Provide the (x, y) coordinate of the cell's center where the given text is located.  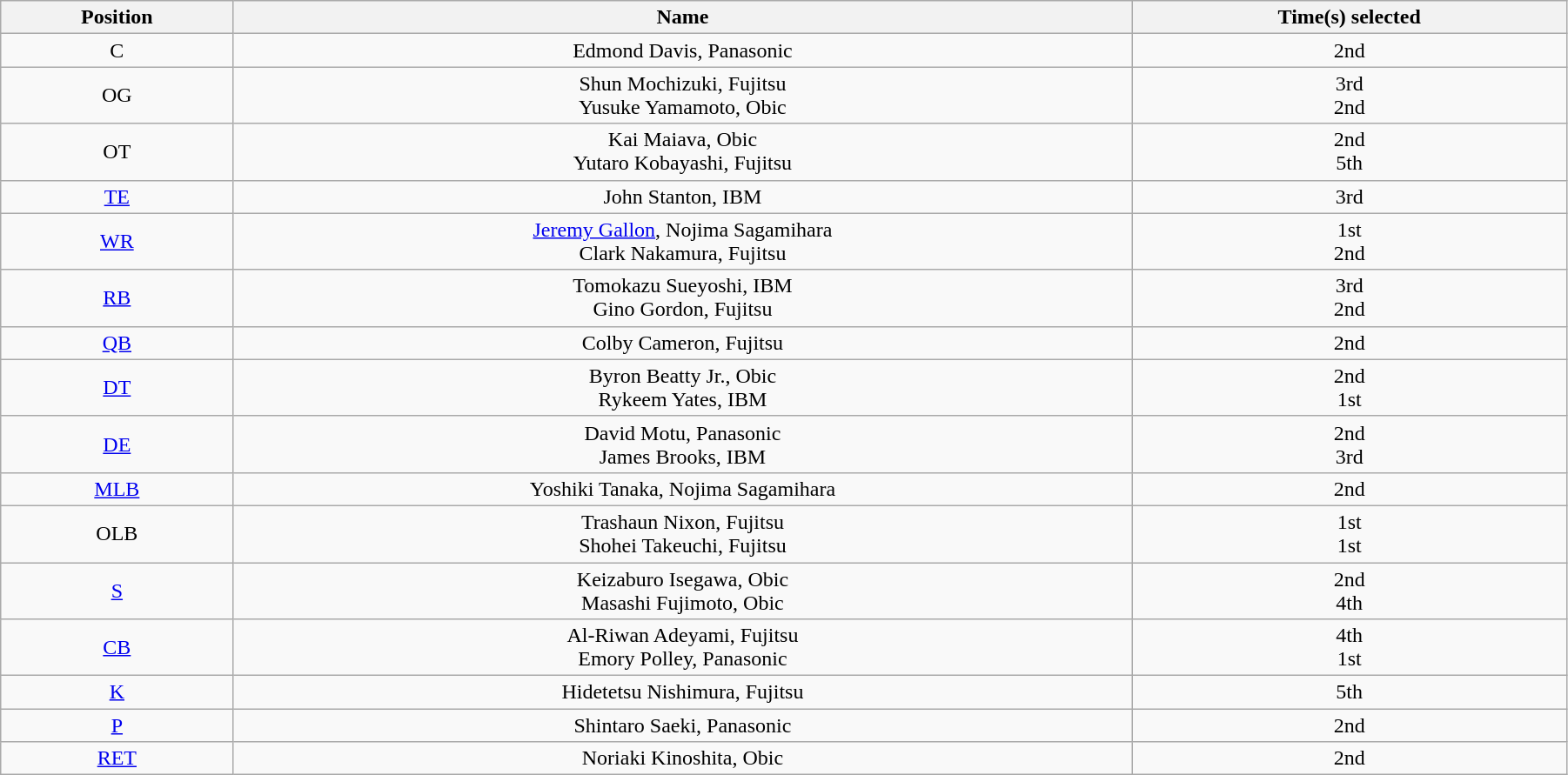
K (117, 692)
4th1st (1349, 647)
Jeremy Gallon, Nojima SagamiharaClark Nakamura, Fujitsu (682, 242)
Al-Riwan Adeyami, FujitsuEmory Polley, Panasonic (682, 647)
Shintaro Saeki, Panasonic (682, 725)
DE (117, 444)
Trashaun Nixon, FujitsuShohei Takeuchi, Fujitsu (682, 534)
RET (117, 758)
5th (1349, 692)
3rd (1349, 197)
David Motu, PanasonicJames Brooks, IBM (682, 444)
QB (117, 343)
Edmond Davis, Panasonic (682, 50)
Noriaki Kinoshita, Obic (682, 758)
WR (117, 242)
C (117, 50)
OG (117, 96)
2nd5th (1349, 151)
Byron Beatty Jr., ObicRykeem Yates, IBM (682, 388)
S (117, 590)
2nd3rd (1349, 444)
Hidetetsu Nishimura, Fujitsu (682, 692)
Colby Cameron, Fujitsu (682, 343)
Keizaburo Isegawa, ObicMasashi Fujimoto, Obic (682, 590)
Name (682, 17)
TE (117, 197)
Time(s) selected (1349, 17)
P (117, 725)
2nd1st (1349, 388)
Yoshiki Tanaka, Nojima Sagamihara (682, 489)
Tomokazu Sueyoshi, IBMGino Gordon, Fujitsu (682, 297)
RB (117, 297)
Shun Mochizuki, FujitsuYusuke Yamamoto, Obic (682, 96)
OT (117, 151)
1st1st (1349, 534)
CB (117, 647)
Position (117, 17)
MLB (117, 489)
John Stanton, IBM (682, 197)
OLB (117, 534)
2nd4th (1349, 590)
DT (117, 388)
Kai Maiava, ObicYutaro Kobayashi, Fujitsu (682, 151)
1st2nd (1349, 242)
